Find where the given text appears and provide that cell's center as (x, y) coordinate. 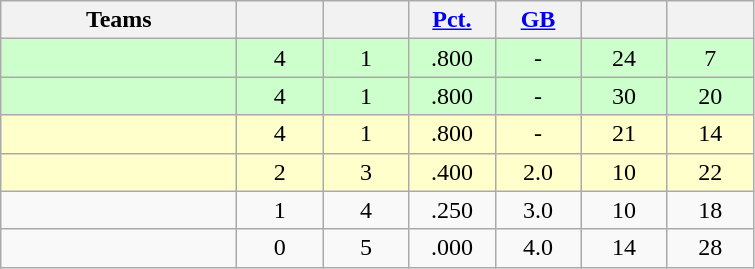
20 (710, 96)
3.0 (538, 210)
0 (280, 248)
5 (366, 248)
2 (280, 172)
22 (710, 172)
3 (366, 172)
4.0 (538, 248)
.400 (452, 172)
24 (624, 58)
GB (538, 20)
28 (710, 248)
30 (624, 96)
21 (624, 134)
.250 (452, 210)
2.0 (538, 172)
18 (710, 210)
.000 (452, 248)
Pct. (452, 20)
Teams (119, 20)
7 (710, 58)
